Find where the given text appears and provide that cell's center as (x, y) coordinate. 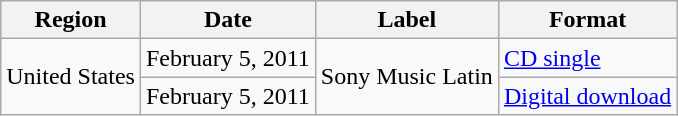
Format (587, 20)
United States (71, 77)
Sony Music Latin (406, 77)
Region (71, 20)
Digital download (587, 96)
Label (406, 20)
CD single (587, 58)
Date (228, 20)
